Locate the cell with the specified text and output its [X, Y] center coordinate. 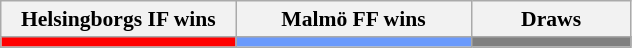
Malmö FF wins [354, 19]
Draws [551, 19]
Helsingborgs IF wins [118, 19]
